Scan for the cell matching the given text and deliver its (x, y) coordinate at center. 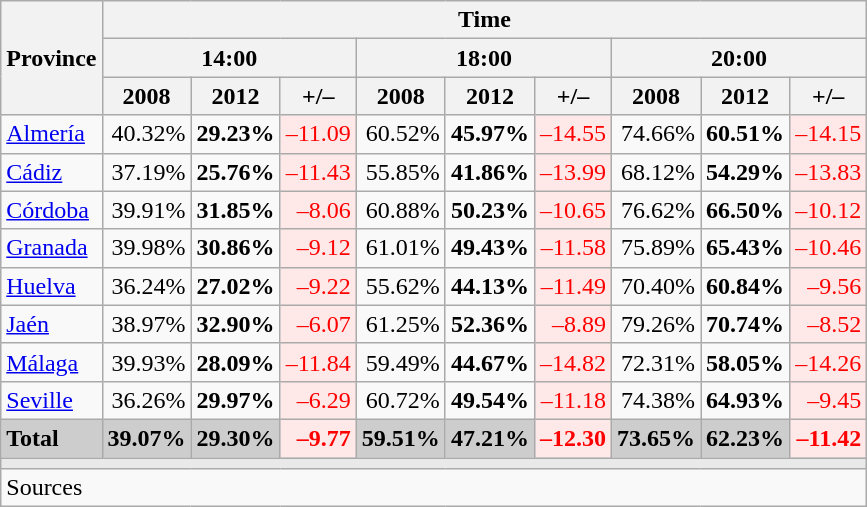
Seville (52, 400)
44.13% (490, 286)
–11.43 (318, 172)
61.01% (400, 248)
74.66% (656, 134)
–9.45 (828, 400)
–14.55 (572, 134)
–8.89 (572, 324)
–10.46 (828, 248)
–9.56 (828, 286)
–6.07 (318, 324)
Cádiz (52, 172)
39.93% (146, 362)
29.30% (236, 438)
14:00 (229, 58)
39.91% (146, 210)
55.62% (400, 286)
–11.58 (572, 248)
27.02% (236, 286)
–9.12 (318, 248)
79.26% (656, 324)
Time (484, 20)
68.12% (656, 172)
36.24% (146, 286)
–14.15 (828, 134)
70.40% (656, 286)
39.98% (146, 248)
32.90% (236, 324)
39.07% (146, 438)
49.54% (490, 400)
62.23% (746, 438)
–12.30 (572, 438)
41.86% (490, 172)
Province (52, 58)
73.65% (656, 438)
–11.18 (572, 400)
70.74% (746, 324)
–10.12 (828, 210)
Total (52, 438)
60.51% (746, 134)
74.38% (656, 400)
28.09% (236, 362)
–11.42 (828, 438)
–8.06 (318, 210)
65.43% (746, 248)
–13.83 (828, 172)
59.49% (400, 362)
76.62% (656, 210)
44.67% (490, 362)
–8.52 (828, 324)
66.50% (746, 210)
45.97% (490, 134)
64.93% (746, 400)
–13.99 (572, 172)
Huelva (52, 286)
61.25% (400, 324)
75.89% (656, 248)
55.85% (400, 172)
30.86% (236, 248)
–11.09 (318, 134)
Sources (434, 488)
54.29% (746, 172)
25.76% (236, 172)
–11.49 (572, 286)
58.05% (746, 362)
–10.65 (572, 210)
–14.82 (572, 362)
60.88% (400, 210)
–6.29 (318, 400)
36.26% (146, 400)
–9.22 (318, 286)
20:00 (740, 58)
60.84% (746, 286)
–11.84 (318, 362)
18:00 (484, 58)
Almería (52, 134)
Jaén (52, 324)
47.21% (490, 438)
29.97% (236, 400)
37.19% (146, 172)
49.43% (490, 248)
60.72% (400, 400)
72.31% (656, 362)
–9.77 (318, 438)
Málaga (52, 362)
52.36% (490, 324)
31.85% (236, 210)
29.23% (236, 134)
60.52% (400, 134)
59.51% (400, 438)
38.97% (146, 324)
–14.26 (828, 362)
Córdoba (52, 210)
50.23% (490, 210)
40.32% (146, 134)
Granada (52, 248)
